Find where the given text appears and provide that cell's center as [x, y] coordinate. 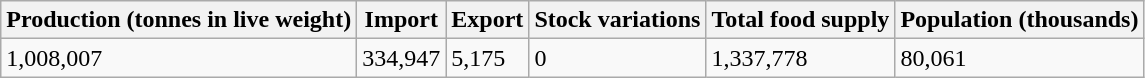
Total food supply [800, 20]
1,337,778 [800, 58]
Production (tonnes in live weight) [179, 20]
Import [402, 20]
5,175 [488, 58]
Stock variations [618, 20]
1,008,007 [179, 58]
Export [488, 20]
334,947 [402, 58]
Population (thousands) [1020, 20]
0 [618, 58]
80,061 [1020, 58]
